Output the [X, Y] coordinate of the center of the cell containing the given text.  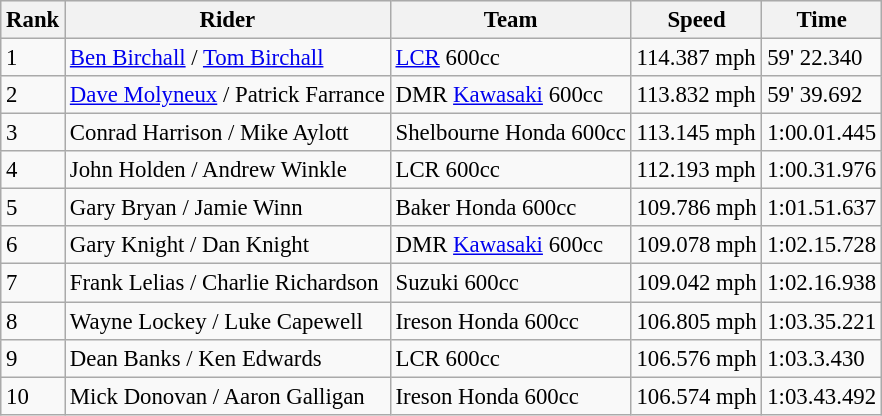
59' 39.692 [822, 95]
9 [33, 358]
109.042 mph [696, 283]
10 [33, 396]
Time [822, 20]
1:00.01.445 [822, 133]
5 [33, 208]
109.078 mph [696, 245]
Gary Knight / Dan Knight [228, 245]
Rider [228, 20]
106.576 mph [696, 358]
2 [33, 95]
Frank Lelias / Charlie Richardson [228, 283]
Dean Banks / Ken Edwards [228, 358]
1:03.35.221 [822, 321]
Ben Birchall / Tom Birchall [228, 58]
Rank [33, 20]
John Holden / Andrew Winkle [228, 170]
113.145 mph [696, 133]
106.805 mph [696, 321]
Team [510, 20]
113.832 mph [696, 95]
1:01.51.637 [822, 208]
Dave Molyneux / Patrick Farrance [228, 95]
112.193 mph [696, 170]
Baker Honda 600cc [510, 208]
Gary Bryan / Jamie Winn [228, 208]
1:03.43.492 [822, 396]
Mick Donovan / Aaron Galligan [228, 396]
Shelbourne Honda 600cc [510, 133]
Suzuki 600cc [510, 283]
Speed [696, 20]
6 [33, 245]
59' 22.340 [822, 58]
1:03.3.430 [822, 358]
114.387 mph [696, 58]
8 [33, 321]
4 [33, 170]
1 [33, 58]
109.786 mph [696, 208]
106.574 mph [696, 396]
7 [33, 283]
Wayne Lockey / Luke Capewell [228, 321]
3 [33, 133]
1:00.31.976 [822, 170]
1:02.16.938 [822, 283]
Conrad Harrison / Mike Aylott [228, 133]
1:02.15.728 [822, 245]
